Identify which cell holds the provided text, then report its (x, y) central coordinate. 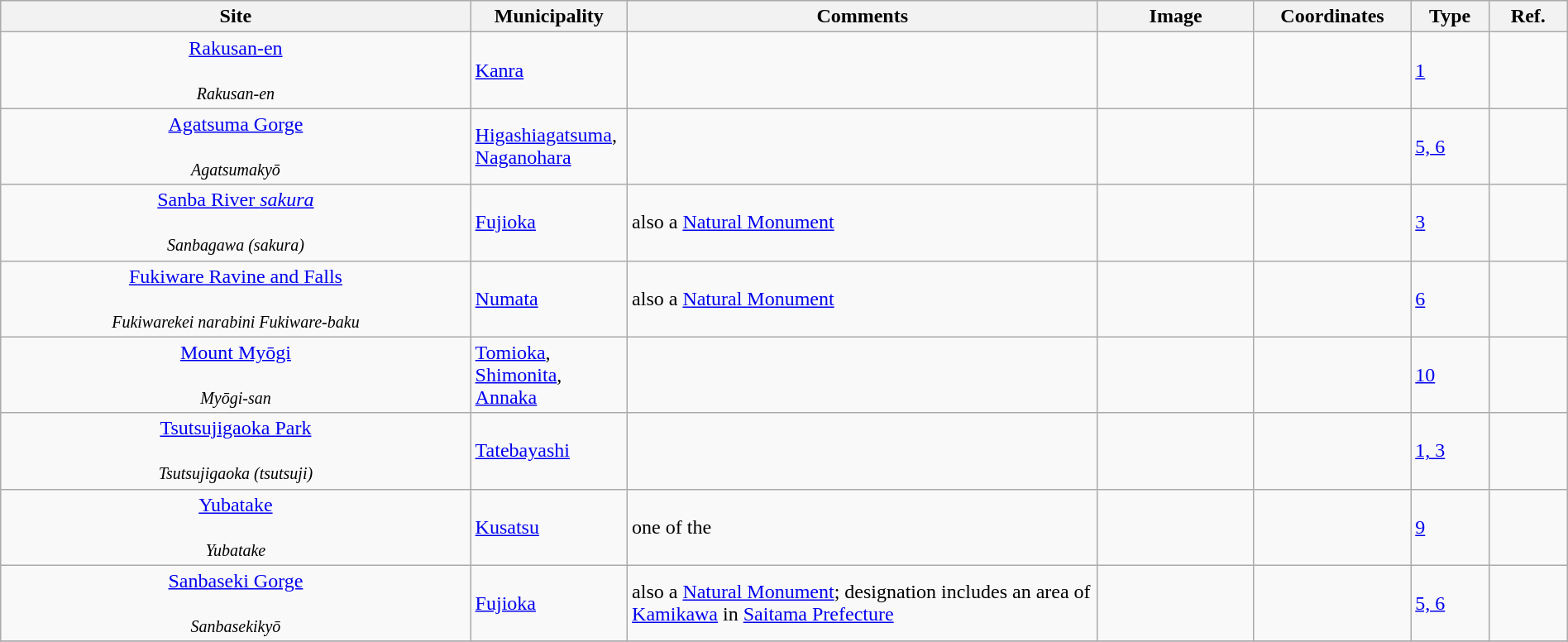
Coordinates (1331, 17)
Type (1451, 17)
Tomioka, Shimonita, Annaka (549, 375)
Kanra (549, 70)
Rakusan-enRakusan-en (236, 70)
Kusatsu (549, 527)
6 (1451, 299)
Fukiware Ravine and FallsFukiwarekei narabini Fukiware-baku (236, 299)
1, 3 (1451, 451)
Sanba River sakuraSanbagawa (sakura) (236, 223)
Sanbaseki GorgeSanbasekikyō (236, 603)
3 (1451, 223)
Higashiagatsuma, Naganohara (549, 146)
9 (1451, 527)
Tsutsujigaoka Park Tsutsujigaoka (tsutsuji) (236, 451)
Tatebayashi (549, 451)
Ref. (1528, 17)
Comments (863, 17)
Municipality (549, 17)
YubatakeYubatake (236, 527)
one of the (863, 527)
also a Natural Monument; designation includes an area of Kamikawa in Saitama Prefecture (863, 603)
1 (1451, 70)
10 (1451, 375)
Site (236, 17)
Mount MyōgiMyōgi-san (236, 375)
Image (1176, 17)
Agatsuma GorgeAgatsumakyō (236, 146)
Numata (549, 299)
